For the text-containing cell, return its midpoint in (X, Y) coordinate format. 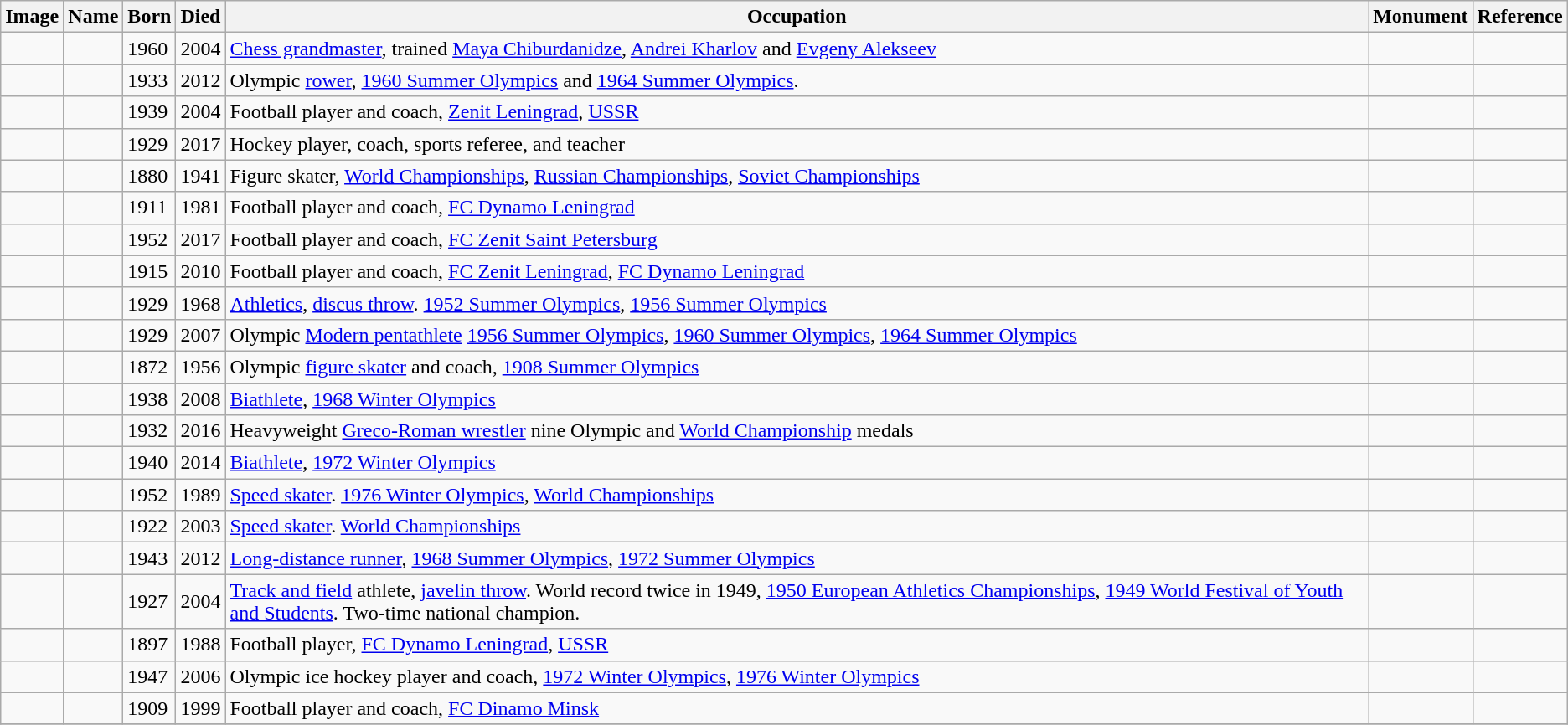
Olympic Modern pentathlete 1956 Summer Olympics, 1960 Summer Olympics, 1964 Summer Olympics (797, 335)
Image (32, 17)
2006 (201, 676)
Olympic figure skater and coach, 1908 Summer Olympics (797, 367)
2007 (201, 335)
Football player and coach, FC Dinamo Minsk (797, 708)
1941 (201, 176)
Speed skater. World Championships (797, 527)
Long-distance runner, 1968 Summer Olympics, 1972 Summer Olympics (797, 558)
Athletics, discus throw. 1952 Summer Olympics, 1956 Summer Olympics (797, 303)
Football player and coach, FC Zenit Saint Petersburg (797, 239)
2014 (201, 463)
1947 (149, 676)
Occupation (797, 17)
Football player and coach, FC Zenit Leningrad, FC Dynamo Leningrad (797, 271)
1897 (149, 645)
Reference (1519, 17)
Football player, FC Dynamo Leningrad, USSR (797, 645)
1915 (149, 271)
Olympic ice hockey player and coach, 1972 Winter Olympics, 1976 Winter Olympics (797, 676)
1989 (201, 495)
Football player and coach, FC Dynamo Leningrad (797, 208)
Died (201, 17)
1940 (149, 463)
Biathlete, 1968 Winter Olympics (797, 399)
1999 (201, 708)
1960 (149, 49)
Biathlete, 1972 Winter Olympics (797, 463)
2010 (201, 271)
Born (149, 17)
1872 (149, 367)
Heavyweight Greco-Roman wrestler nine Olympic and World Championship medals (797, 431)
Monument (1421, 17)
1968 (201, 303)
Speed skater. 1976 Winter Olympics, World Championships (797, 495)
1911 (149, 208)
1938 (149, 399)
1909 (149, 708)
Name (94, 17)
1933 (149, 80)
1943 (149, 558)
1927 (149, 601)
1932 (149, 431)
1956 (201, 367)
2016 (201, 431)
Figure skater, World Championships, Russian Championships, Soviet Championships (797, 176)
1981 (201, 208)
1922 (149, 527)
1939 (149, 112)
Football player and coach, Zenit Leningrad, USSR (797, 112)
Chess grandmaster, trained Maya Chiburdanidze, Andrei Kharlov and Evgeny Alekseev (797, 49)
1988 (201, 645)
2003 (201, 527)
Hockey player, coach, sports referee, and teacher (797, 144)
Olympic rower, 1960 Summer Olympics and 1964 Summer Olympics. (797, 80)
1880 (149, 176)
2008 (201, 399)
